Return [X, Y] of the center of cell containing provided text 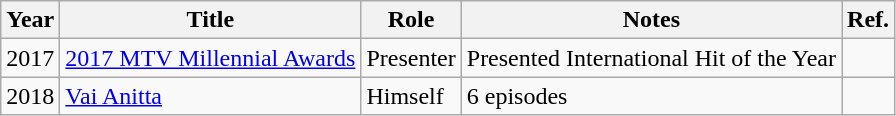
Role [411, 20]
2018 [30, 96]
2017 [30, 58]
Year [30, 20]
Presenter [411, 58]
Presented International Hit of the Year [651, 58]
Ref. [868, 20]
Vai Anitta [210, 96]
Notes [651, 20]
2017 MTV Millennial Awards [210, 58]
Title [210, 20]
Himself [411, 96]
6 episodes [651, 96]
